Identify which cell holds the provided text, then report its (X, Y) central coordinate. 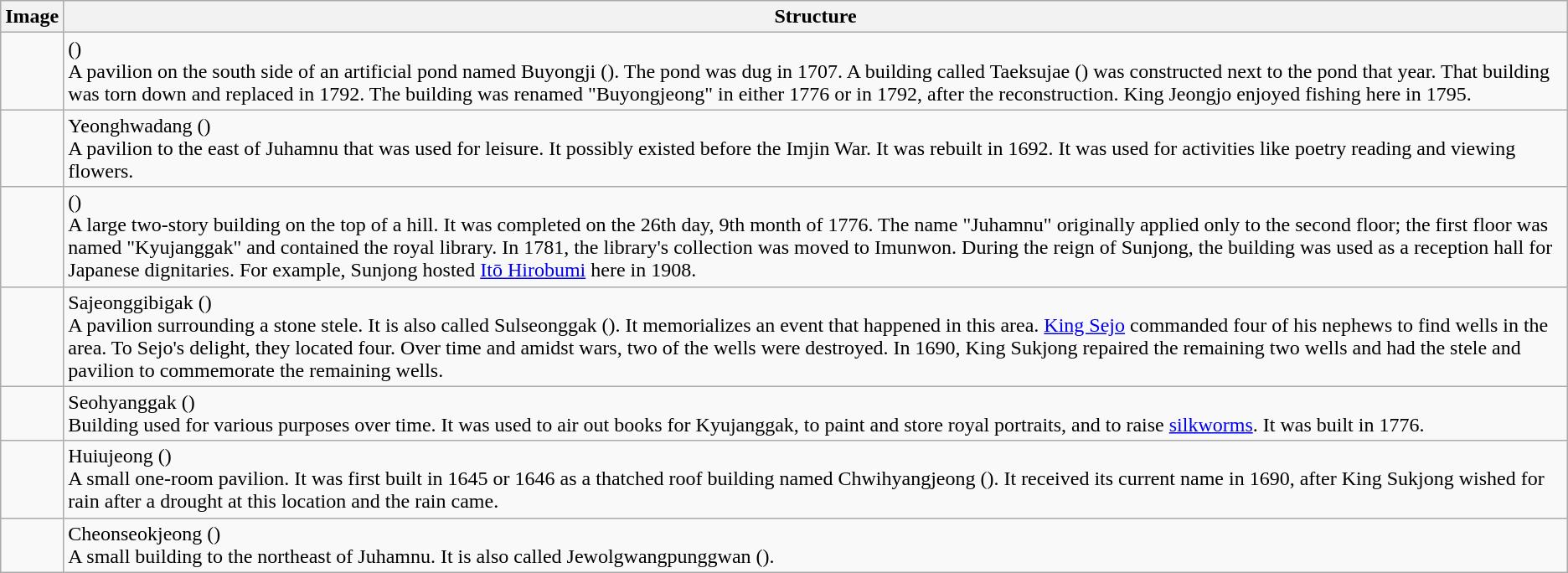
Structure (816, 17)
Image (32, 17)
Cheonseokjeong ()A small building to the northeast of Juhamnu. It is also called Jewolgwangpunggwan (). (816, 545)
